Determine the [X, Y] coordinate at the center of the cell enclosing the given text.  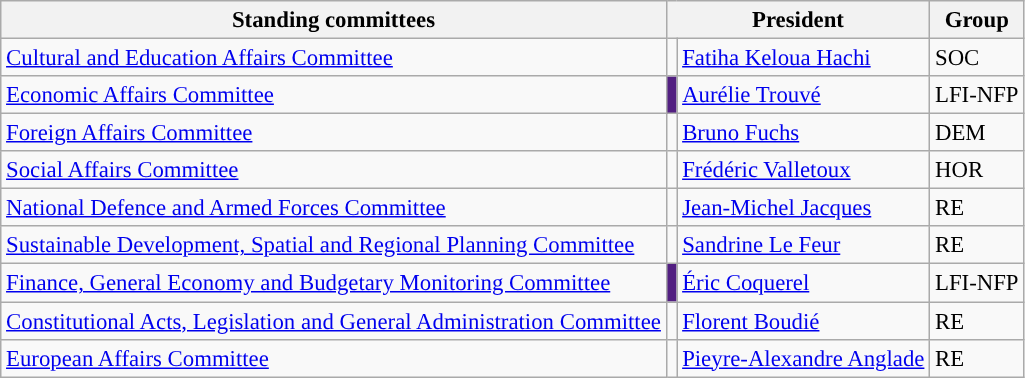
Social Affairs Committee [334, 170]
Frédéric Valletoux [804, 170]
Sandrine Le Feur [804, 245]
Aurélie Trouvé [804, 95]
Economic Affairs Committee [334, 95]
Constitutional Acts, Legislation and General Administration Committee [334, 321]
Group [977, 20]
Sustainable Development, Spatial and Regional Planning Committee [334, 245]
Cultural and Education Affairs Committee [334, 58]
National Defence and Armed Forces Committee [334, 208]
Standing committees [334, 20]
HOR [977, 170]
Florent Boudié [804, 321]
President [798, 20]
Pieyre-Alexandre Anglade [804, 358]
Bruno Fuchs [804, 133]
Finance, General Economy and Budgetary Monitoring Committee [334, 283]
Jean-Michel Jacques [804, 208]
European Affairs Committee [334, 358]
Foreign Affairs Committee [334, 133]
Fatiha Keloua Hachi [804, 58]
Éric Coquerel [804, 283]
SOC [977, 58]
DEM [977, 133]
